Find where the given text appears and provide that cell's center as [X, Y] coordinate. 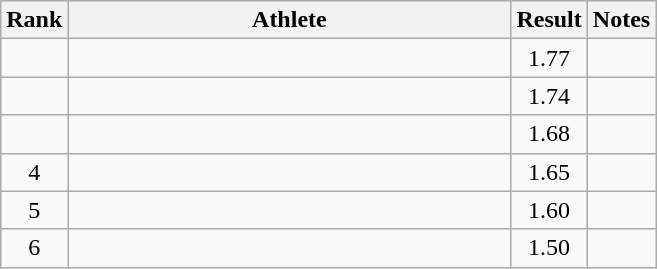
1.68 [549, 134]
4 [34, 172]
1.74 [549, 96]
1.77 [549, 58]
1.65 [549, 172]
Notes [621, 20]
5 [34, 210]
1.60 [549, 210]
Rank [34, 20]
Athlete [290, 20]
6 [34, 248]
1.50 [549, 248]
Result [549, 20]
